From the cell containing the given text, extract its center point as (x, y) coordinate. 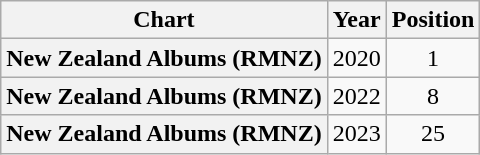
Position (433, 20)
Year (356, 20)
1 (433, 58)
Chart (164, 20)
25 (433, 134)
8 (433, 96)
2020 (356, 58)
2023 (356, 134)
2022 (356, 96)
